Locate the cell with the specified text and output its [X, Y] center coordinate. 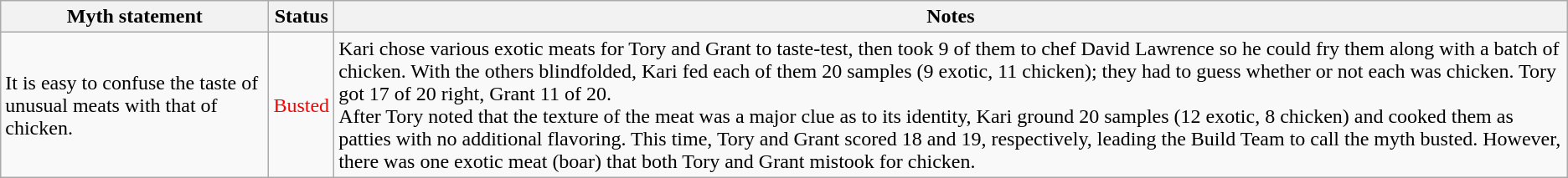
Busted [302, 105]
Myth statement [135, 17]
Notes [952, 17]
It is easy to confuse the taste of unusual meats with that of chicken. [135, 105]
Status [302, 17]
